Find where the given text appears and provide that cell's center as [x, y] coordinate. 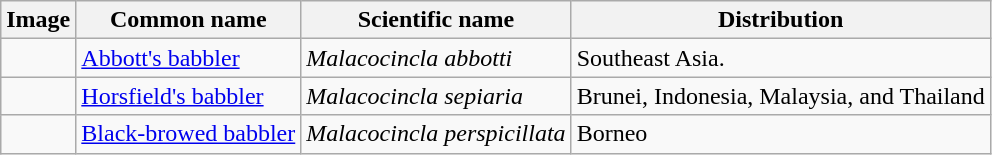
Southeast Asia. [780, 58]
Brunei, Indonesia, Malaysia, and Thailand [780, 96]
Borneo [780, 134]
Image [38, 20]
Common name [188, 20]
Abbott's babbler [188, 58]
Malacocincla perspicillata [436, 134]
Distribution [780, 20]
Malacocincla sepiaria [436, 96]
Horsfield's babbler [188, 96]
Malacocincla abbotti [436, 58]
Scientific name [436, 20]
Black-browed babbler [188, 134]
